Return the [X, Y] coordinate for the center point of the cell that contains the specified text.  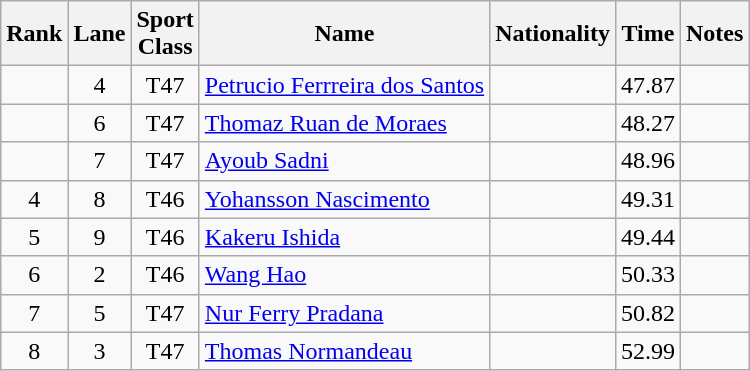
9 [100, 237]
Yohansson Nascimento [344, 199]
Wang Hao [344, 275]
50.33 [648, 275]
2 [100, 275]
Kakeru Ishida [344, 237]
Rank [34, 34]
Lane [100, 34]
48.96 [648, 161]
Name [344, 34]
Nationality [553, 34]
Time [648, 34]
48.27 [648, 123]
49.44 [648, 237]
47.87 [648, 85]
3 [100, 351]
SportClass [165, 34]
Petrucio Ferrreira dos Santos [344, 85]
Thomas Normandeau [344, 351]
50.82 [648, 313]
Nur Ferry Pradana [344, 313]
Thomaz Ruan de Moraes [344, 123]
49.31 [648, 199]
52.99 [648, 351]
Notes [714, 34]
Ayoub Sadni [344, 161]
